Return (X, Y) of the center of cell containing provided text 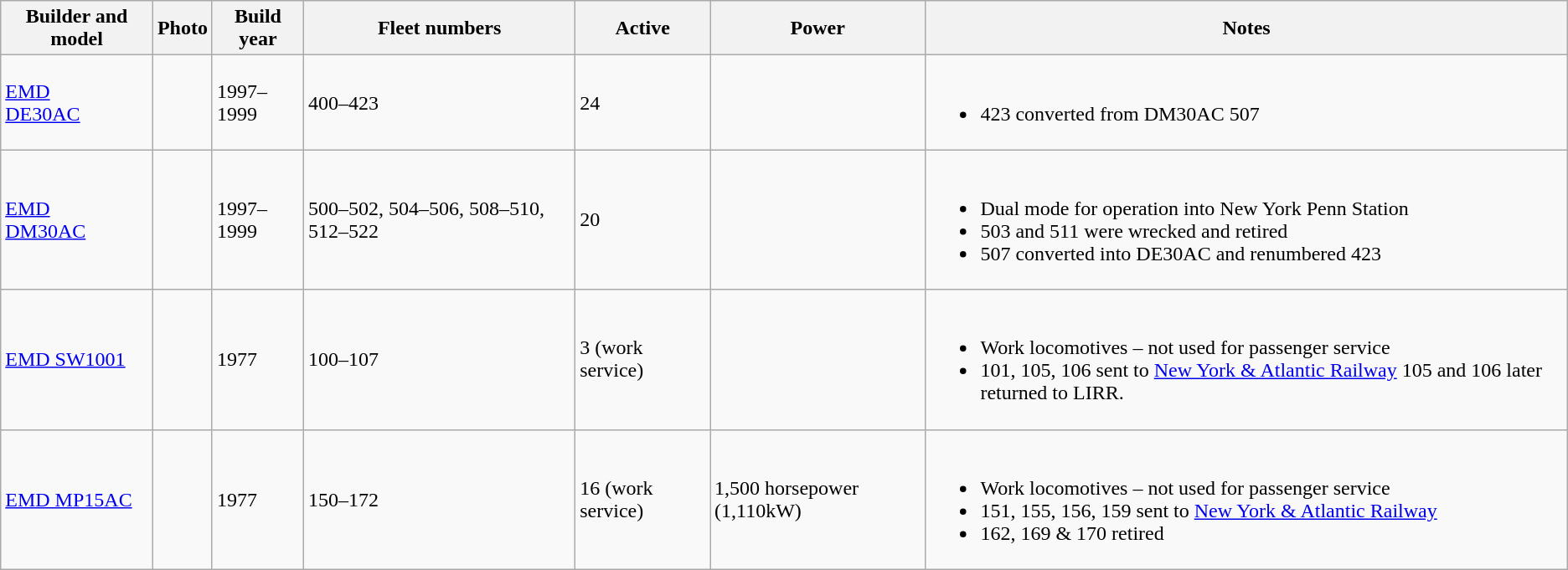
EMD MP15AC (77, 499)
Buildyear (258, 28)
500–502, 504–506, 508–510, 512–522 (439, 219)
Work locomotives – not used for passenger service101, 105, 106 sent to New York & Atlantic Railway 105 and 106 later returned to LIRR. (1246, 360)
Fleet numbers (439, 28)
Power (818, 28)
16 (work service) (643, 499)
3 (work service) (643, 360)
423 converted from DM30AC 507 (1246, 102)
EMD SW1001 (77, 360)
EMDDE30AC (77, 102)
Photo (183, 28)
Notes (1246, 28)
Dual mode for operation into New York Penn Station503 and 511 were wrecked and retired507 converted into DE30AC and renumbered 423 (1246, 219)
1,500 horsepower (1,110kW) (818, 499)
400–423 (439, 102)
150–172 (439, 499)
EMDDM30AC (77, 219)
Active (643, 28)
Work locomotives – not used for passenger service151, 155, 156, 159 sent to New York & Atlantic Railway162, 169 & 170 retired (1246, 499)
Builder and model (77, 28)
20 (643, 219)
24 (643, 102)
100–107 (439, 360)
